Search for the cell housing the specified text and yield its (x, y) center coordinate. 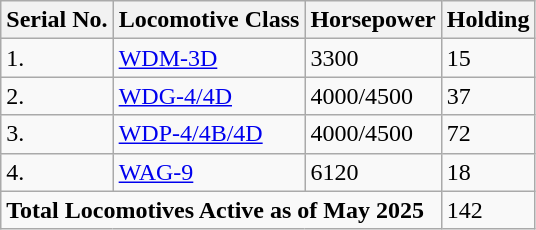
3300 (373, 58)
4. (57, 172)
6120 (373, 172)
72 (488, 134)
Horsepower (373, 20)
Total Locomotives Active as of May 2025 (221, 210)
WAG-9 (209, 172)
2. (57, 96)
Locomotive Class (209, 20)
37 (488, 96)
Holding (488, 20)
WDP-4/4B/4D (209, 134)
WDM-3D (209, 58)
18 (488, 172)
Serial No. (57, 20)
142 (488, 210)
3. (57, 134)
1. (57, 58)
15 (488, 58)
WDG-4/4D (209, 96)
